Extract the [x, y] coordinate from the center of the cell holding the provided text.  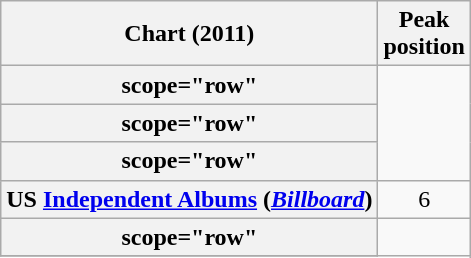
6 [424, 199]
Peakposition [424, 34]
Chart (2011) [190, 34]
US Independent Albums (Billboard) [190, 199]
